Return [X, Y] of the center of cell containing provided text 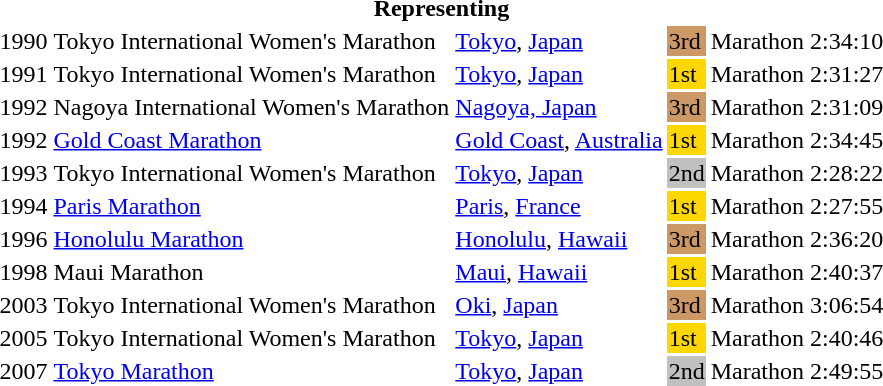
Paris Marathon [252, 206]
Gold Coast, Australia [559, 140]
Tokyo Marathon [252, 371]
Oki, Japan [559, 305]
Gold Coast Marathon [252, 140]
Maui, Hawaii [559, 272]
Honolulu Marathon [252, 239]
Honolulu, Hawaii [559, 239]
Nagoya International Women's Marathon [252, 107]
Paris, France [559, 206]
Nagoya, Japan [559, 107]
Maui Marathon [252, 272]
